Identify which cell holds the provided text, then report its [x, y] central coordinate. 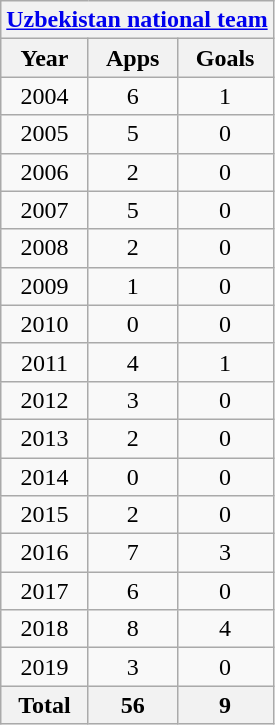
2012 [45, 400]
56 [132, 705]
2017 [45, 591]
Uzbekistan national team [137, 20]
2007 [45, 210]
2006 [45, 172]
7 [132, 553]
2016 [45, 553]
Apps [132, 58]
2014 [45, 477]
2015 [45, 515]
2005 [45, 134]
2013 [45, 438]
9 [225, 705]
2011 [45, 362]
2009 [45, 286]
Total [45, 705]
2018 [45, 629]
2004 [45, 96]
Goals [225, 58]
2010 [45, 324]
8 [132, 629]
Year [45, 58]
2008 [45, 248]
2019 [45, 667]
